Scan for the cell matching the given text and deliver its [x, y] coordinate at center. 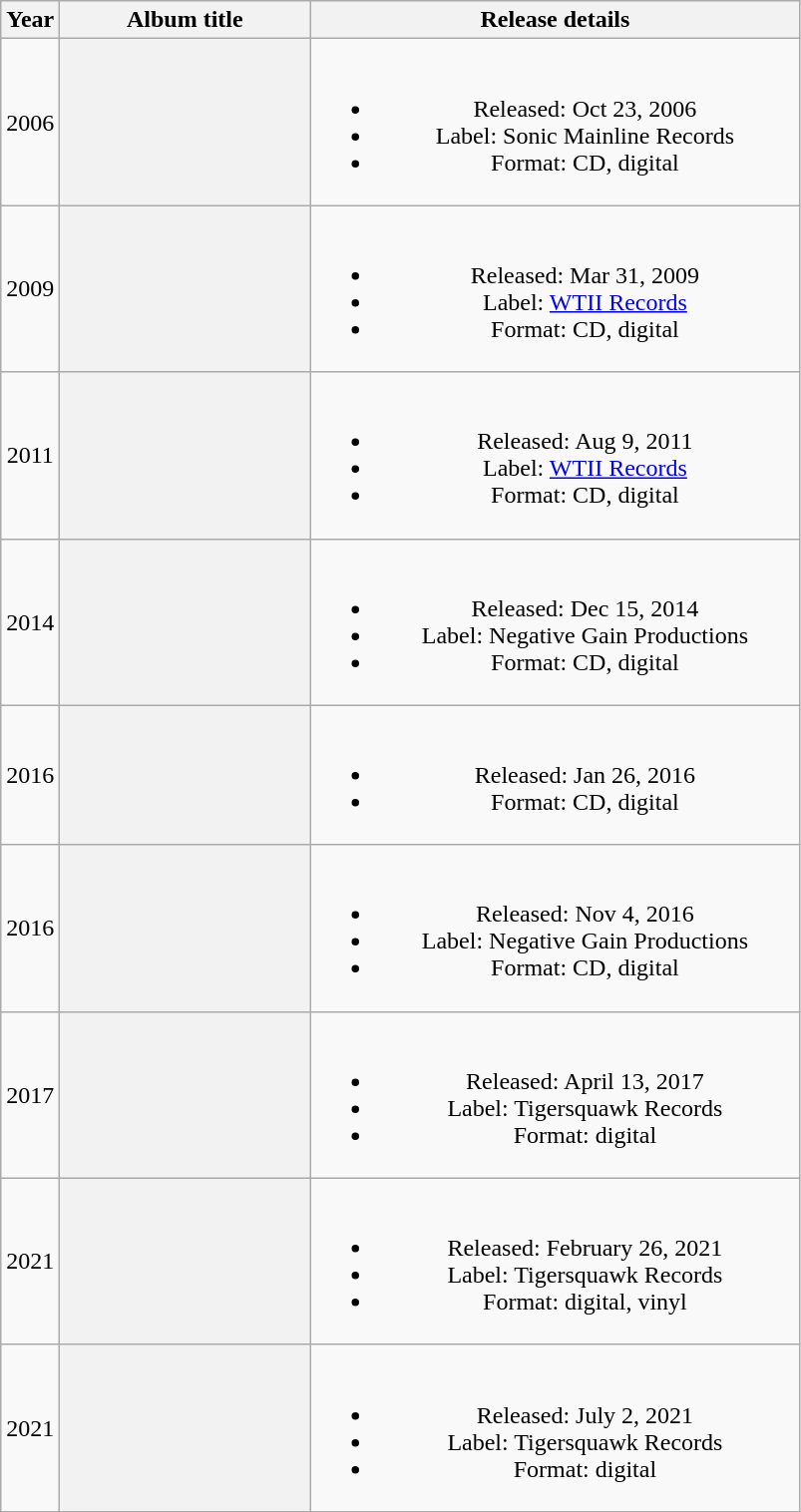
Released: Jan 26, 2016Format: CD, digital [555, 775]
Released: July 2, 2021Label: Tigersquawk RecordsFormat: digital [555, 1428]
Released: April 13, 2017Label: Tigersquawk RecordsFormat: digital [555, 1095]
2017 [30, 1095]
Released: Dec 15, 2014Label: Negative Gain ProductionsFormat: CD, digital [555, 622]
Released: Oct 23, 2006Label: Sonic Mainline RecordsFormat: CD, digital [555, 122]
2009 [30, 289]
Release details [555, 20]
Album title [186, 20]
Released: Aug 9, 2011Label: WTII RecordsFormat: CD, digital [555, 455]
Released: Nov 4, 2016Label: Negative Gain ProductionsFormat: CD, digital [555, 928]
Year [30, 20]
2014 [30, 622]
2011 [30, 455]
Released: Mar 31, 2009Label: WTII RecordsFormat: CD, digital [555, 289]
Released: February 26, 2021Label: Tigersquawk RecordsFormat: digital, vinyl [555, 1261]
2006 [30, 122]
